Pinpoint the cell where the given text exists, returning its [X, Y] midpoint coordinate. 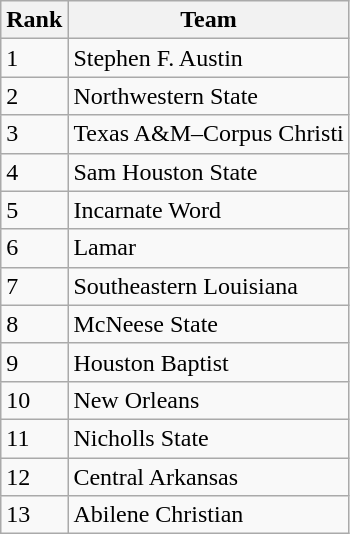
Texas A&M–Corpus Christi [208, 134]
2 [34, 96]
Nicholls State [208, 438]
McNeese State [208, 324]
Lamar [208, 248]
Rank [34, 20]
12 [34, 477]
8 [34, 324]
Houston Baptist [208, 362]
6 [34, 248]
Stephen F. Austin [208, 58]
New Orleans [208, 400]
11 [34, 438]
7 [34, 286]
9 [34, 362]
Central Arkansas [208, 477]
Northwestern State [208, 96]
10 [34, 400]
Southeastern Louisiana [208, 286]
5 [34, 210]
1 [34, 58]
3 [34, 134]
Incarnate Word [208, 210]
Team [208, 20]
13 [34, 515]
Abilene Christian [208, 515]
Sam Houston State [208, 172]
4 [34, 172]
